Capture the cell that displays the provided text and extract its (x, y) central coordinate. 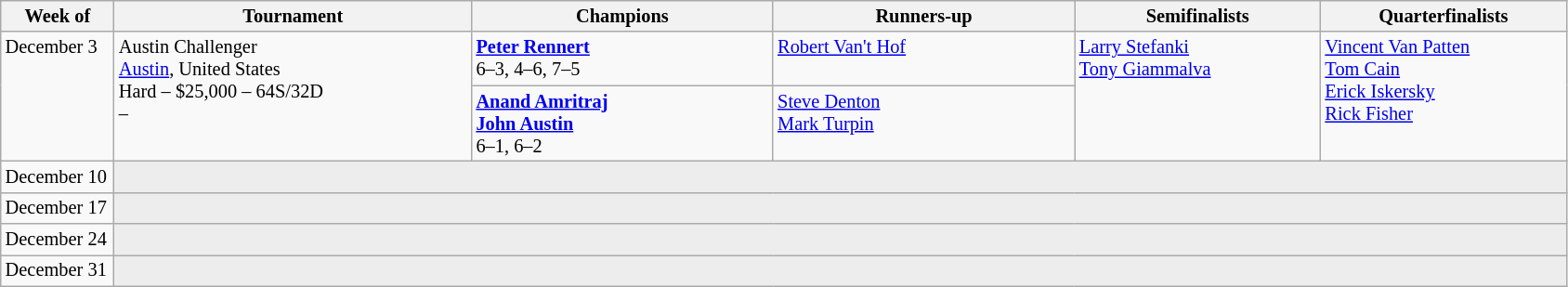
Quarterfinalists (1444, 16)
December 24 (58, 240)
Tournament (294, 16)
December 17 (58, 208)
Peter Rennert 6–3, 4–6, 7–5 (622, 59)
Larry Stefanki Tony Giammalva (1198, 97)
Runners-up (923, 16)
Austin Challenger Austin, United StatesHard – $25,000 – 64S/32D – (294, 97)
December 31 (58, 270)
Steve Denton Mark Turpin (923, 124)
December 3 (58, 97)
Champions (622, 16)
Semifinalists (1198, 16)
December 10 (58, 176)
Robert Van't Hof (923, 59)
Anand Amritraj John Austin6–1, 6–2 (622, 124)
Week of (58, 16)
Vincent Van Patten Tom Cain Erick Iskersky Rick Fisher (1444, 97)
